Determine the [X, Y] coordinate at the center of the cell enclosing the given text.  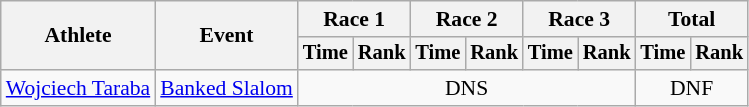
Athlete [78, 36]
Banked Slalom [226, 88]
Wojciech Taraba [78, 88]
Total [691, 19]
DNS [467, 88]
Race 3 [579, 19]
Race 2 [466, 19]
Event [226, 36]
DNF [691, 88]
Race 1 [354, 19]
